Output the [X, Y] coordinate of the center of the cell containing the given text.  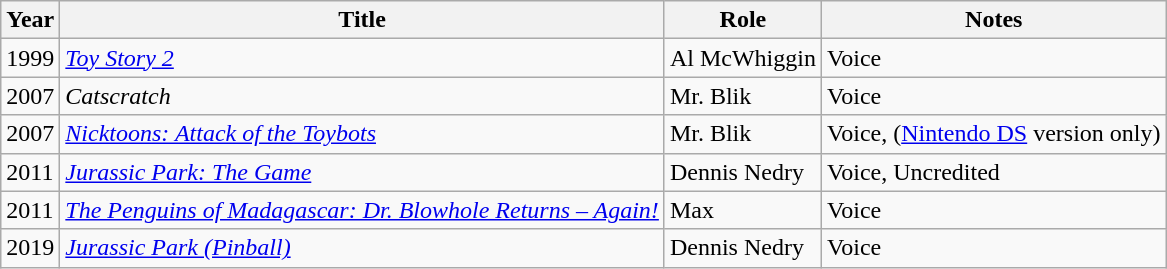
2019 [30, 248]
Role [742, 20]
Jurassic Park (Pinball) [362, 248]
Title [362, 20]
Catscratch [362, 96]
Year [30, 20]
Max [742, 210]
Voice, Uncredited [994, 172]
Nicktoons: Attack of the Toybots [362, 134]
Notes [994, 20]
Toy Story 2 [362, 58]
1999 [30, 58]
Al McWhiggin [742, 58]
Jurassic Park: The Game [362, 172]
Voice, (Nintendo DS version only) [994, 134]
The Penguins of Madagascar: Dr. Blowhole Returns – Again! [362, 210]
